Return (X, Y) of the center of cell containing provided text 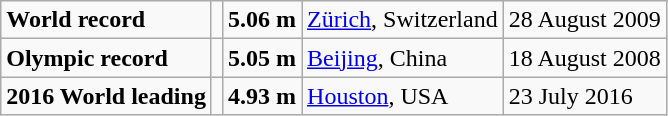
28 August 2009 (584, 20)
Houston, USA (403, 96)
2016 World leading (106, 96)
4.93 m (262, 96)
18 August 2008 (584, 58)
World record (106, 20)
Beijing, China (403, 58)
5.06 m (262, 20)
Olympic record (106, 58)
23 July 2016 (584, 96)
Zürich, Switzerland (403, 20)
5.05 m (262, 58)
